Output the [X, Y] coordinate of the center of the cell containing the given text.  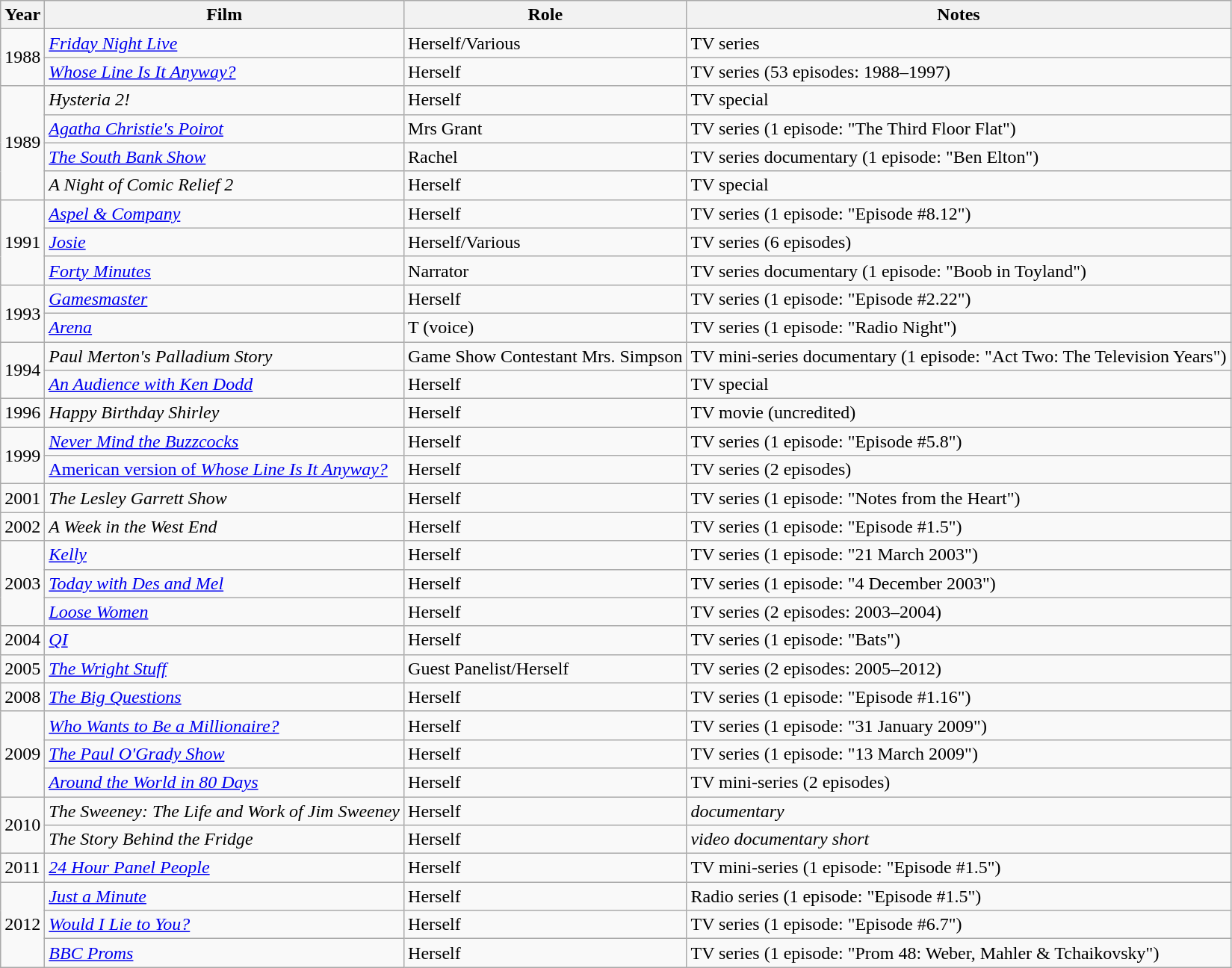
2003 [22, 583]
American version of Whose Line Is It Anyway? [224, 470]
Narrator [545, 270]
1999 [22, 456]
1993 [22, 313]
The Paul O'Grady Show [224, 754]
TV series (53 episodes: 1988–1997) [959, 72]
2011 [22, 868]
Guest Panelist/Herself [545, 668]
QI [224, 640]
TV movie (uncredited) [959, 413]
Kelly [224, 555]
Arena [224, 327]
The Sweeney: The Life and Work of Jim Sweeney [224, 810]
Game Show Contestant Mrs. Simpson [545, 356]
2010 [22, 825]
Role [545, 15]
TV series (1 episode: "21 March 2003") [959, 555]
T (voice) [545, 327]
Year [22, 15]
TV series (1 episode: "Prom 48: Weber, Mahler & Tchaikovsky") [959, 953]
TV series (2 episodes) [959, 470]
Forty Minutes [224, 270]
Aspel & Company [224, 214]
2009 [22, 754]
Just a Minute [224, 896]
2008 [22, 697]
The Big Questions [224, 697]
An Audience with Ken Dodd [224, 385]
TV series (1 episode: "Episode #1.5") [959, 527]
TV series (2 episodes: 2005–2012) [959, 668]
Notes [959, 15]
2004 [22, 640]
TV series (1 episode: "Episode #8.12") [959, 214]
2001 [22, 498]
1991 [22, 242]
TV series documentary (1 episode: "Boob in Toyland") [959, 270]
TV series (1 episode: "Episode #1.16") [959, 697]
Paul Merton's Palladium Story [224, 356]
Around the World in 80 Days [224, 782]
Hysteria 2! [224, 100]
1988 [22, 58]
Friday Night Live [224, 43]
TV mini-series (1 episode: "Episode #1.5") [959, 868]
TV series (6 episodes) [959, 242]
1994 [22, 370]
Radio series (1 episode: "Episode #1.5") [959, 896]
Who Wants to Be a Millionaire? [224, 725]
Mrs Grant [545, 128]
24 Hour Panel People [224, 868]
TV series (1 episode: "Episode #5.8") [959, 441]
video documentary short [959, 840]
TV series (1 episode: "Radio Night") [959, 327]
Happy Birthday Shirley [224, 413]
Today with Des and Mel [224, 583]
1989 [22, 143]
TV series (1 episode: "Notes from the Heart") [959, 498]
2002 [22, 527]
BBC Proms [224, 953]
TV series (1 episode: "Episode #2.22") [959, 299]
The South Bank Show [224, 157]
The Story Behind the Fridge [224, 840]
TV series (1 episode: "4 December 2003") [959, 583]
TV series (2 episodes: 2003–2004) [959, 612]
The Lesley Garrett Show [224, 498]
TV series (1 episode: "13 March 2009") [959, 754]
TV series documentary (1 episode: "Ben Elton") [959, 157]
Whose Line Is It Anyway? [224, 72]
TV series (1 episode: "Bats") [959, 640]
A Week in the West End [224, 527]
TV series (1 episode: "31 January 2009") [959, 725]
Film [224, 15]
TV mini-series documentary (1 episode: "Act Two: The Television Years") [959, 356]
Josie [224, 242]
TV mini-series (2 episodes) [959, 782]
Rachel [545, 157]
TV series [959, 43]
TV series (1 episode: "The Third Floor Flat") [959, 128]
Gamesmaster [224, 299]
2012 [22, 925]
The Wright Stuff [224, 668]
Loose Women [224, 612]
Agatha Christie's Poirot [224, 128]
Never Mind the Buzzcocks [224, 441]
2005 [22, 668]
A Night of Comic Relief 2 [224, 185]
1996 [22, 413]
documentary [959, 810]
Would I Lie to You? [224, 925]
TV series (1 episode: "Episode #6.7") [959, 925]
